Output the [x, y] coordinate of the center of the cell containing the given text.  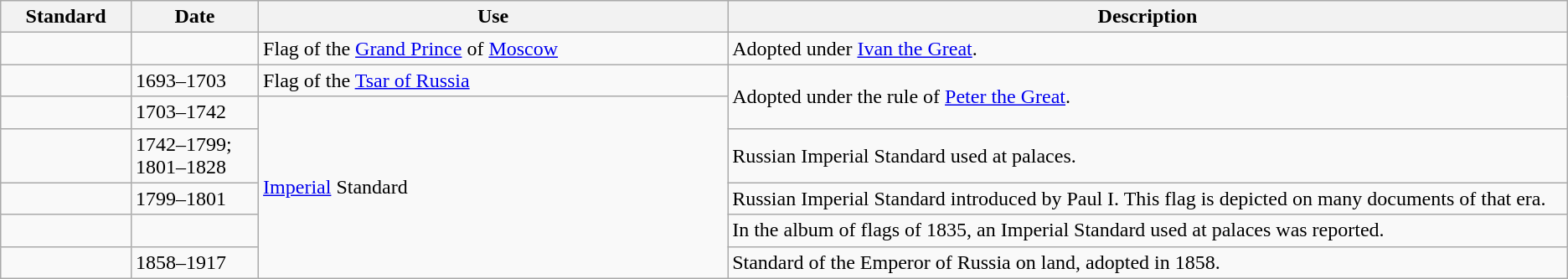
1742–1799;1801–1828 [194, 156]
1858–1917 [194, 262]
Standard [66, 17]
Flag of the Grand Prince of Moscow [493, 49]
Date [194, 17]
1799–1801 [194, 199]
Flag of the Tsar of Russia [493, 80]
Adopted under the rule of Peter the Great. [1148, 96]
Standard of the Emperor of Russia on land, adopted in 1858. [1148, 262]
Adopted under Ivan the Great. [1148, 49]
In the album of flags of 1835, an Imperial Standard used at palaces was reported. [1148, 230]
1703–1742 [194, 112]
Russian Imperial Standard used at palaces. [1148, 156]
Use [493, 17]
Description [1148, 17]
Imperial Standard [493, 188]
1693–1703 [194, 80]
Russian Imperial Standard introduced by Paul I. This flag is depicted on many documents of that era. [1148, 199]
